Capture the cell that displays the provided text and extract its (x, y) central coordinate. 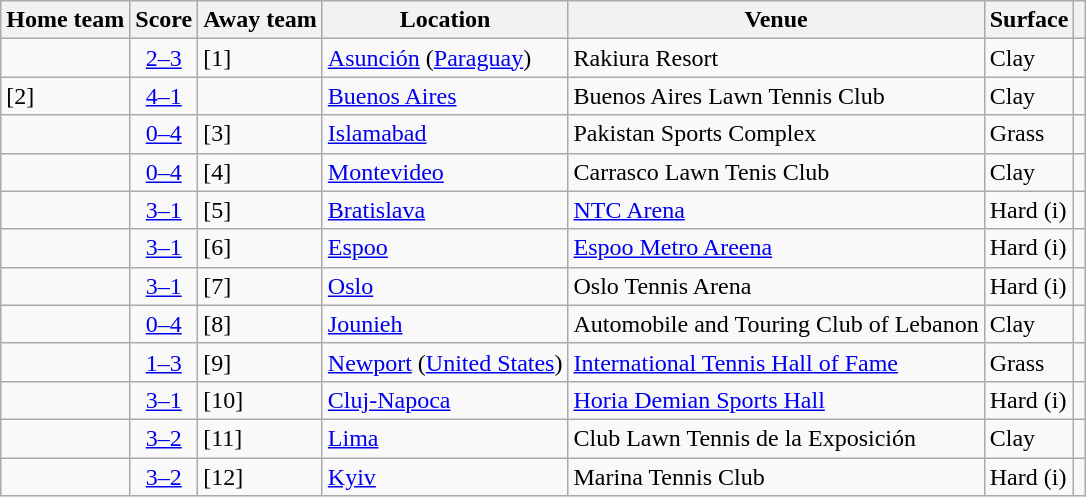
Rakiura Resort (776, 58)
Buenos Aires Lawn Tennis Club (776, 96)
[2] (66, 96)
Pakistan Sports Complex (776, 134)
[9] (260, 362)
Cluj-Napoca (445, 400)
Oslo (445, 286)
Score (164, 20)
[6] (260, 248)
[7] (260, 286)
Venue (776, 20)
Away team (260, 20)
Islamabad (445, 134)
Espoo Metro Areena (776, 248)
Jounieh (445, 324)
[1] (260, 58)
[3] (260, 134)
[10] (260, 400)
Marina Tennis Club (776, 477)
Horia Demian Sports Hall (776, 400)
Automobile and Touring Club of Lebanon (776, 324)
Newport (United States) (445, 362)
[8] (260, 324)
Espoo (445, 248)
[11] (260, 438)
Asunción (Paraguay) (445, 58)
Home team (66, 20)
Kyiv (445, 477)
NTC Arena (776, 210)
Lima (445, 438)
2–3 (164, 58)
Carrasco Lawn Tenis Club (776, 172)
[12] (260, 477)
Surface (1029, 20)
[4] (260, 172)
Club Lawn Tennis de la Exposición (776, 438)
Montevideo (445, 172)
Bratislava (445, 210)
Oslo Tennis Arena (776, 286)
1–3 (164, 362)
Location (445, 20)
4–1 (164, 96)
Buenos Aires (445, 96)
[5] (260, 210)
International Tennis Hall of Fame (776, 362)
